From the cell containing the given text, extract its center point as (x, y) coordinate. 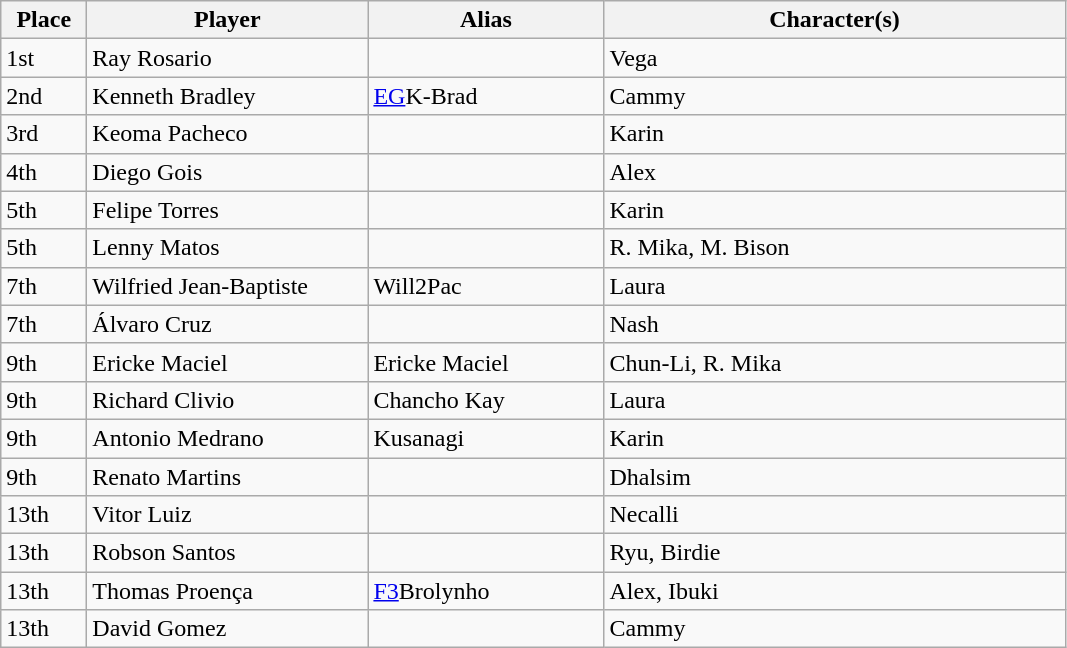
David Gomez (228, 629)
R. Mika, M. Bison (834, 248)
Place (44, 20)
Kenneth Bradley (228, 96)
Richard Clivio (228, 400)
Alex, Ibuki (834, 591)
Lenny Matos (228, 248)
Ryu, Birdie (834, 553)
Wilfried Jean-Baptiste (228, 286)
Ray Rosario (228, 58)
Chun-Li, R. Mika (834, 362)
Antonio Medrano (228, 438)
4th (44, 172)
Keoma Pacheco (228, 134)
Character(s) (834, 20)
Robson Santos (228, 553)
Player (228, 20)
Thomas Proença (228, 591)
F3Brolynho (486, 591)
Dhalsim (834, 477)
Nash (834, 324)
Chancho Kay (486, 400)
1st (44, 58)
2nd (44, 96)
Kusanagi (486, 438)
Vitor Luiz (228, 515)
Diego Gois (228, 172)
3rd (44, 134)
Vega (834, 58)
EGK-Brad (486, 96)
Necalli (834, 515)
Renato Martins (228, 477)
Álvaro Cruz (228, 324)
Will2Pac (486, 286)
Alex (834, 172)
Alias (486, 20)
Felipe Torres (228, 210)
